Provide the [x, y] coordinate of the cell's center where the given text is located.  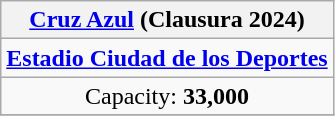
Estadio Ciudad de los Deportes [167, 58]
Capacity: 33,000 [167, 96]
Cruz Azul (Clausura 2024) [167, 20]
